For the text-containing cell, return its midpoint in (x, y) coordinate format. 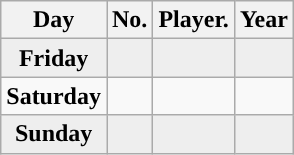
Friday (54, 58)
Saturday (54, 96)
No. (129, 20)
Player. (194, 20)
Day (54, 20)
Sunday (54, 134)
Year (264, 20)
